Return [x, y] of the center of cell containing provided text 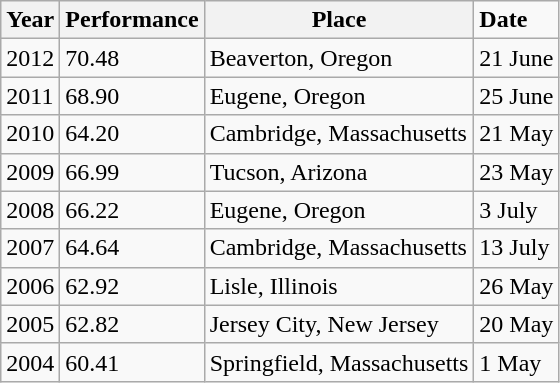
Tucson, Arizona [339, 172]
2012 [30, 58]
2005 [30, 324]
66.99 [132, 172]
2004 [30, 362]
26 May [516, 286]
64.20 [132, 134]
Date [516, 20]
66.22 [132, 210]
60.41 [132, 362]
Beaverton, Oregon [339, 58]
Performance [132, 20]
25 June [516, 96]
Place [339, 20]
68.90 [132, 96]
Jersey City, New Jersey [339, 324]
62.92 [132, 286]
Lisle, Illinois [339, 286]
23 May [516, 172]
13 July [516, 248]
1 May [516, 362]
62.82 [132, 324]
21 May [516, 134]
21 June [516, 58]
2008 [30, 210]
2011 [30, 96]
2010 [30, 134]
70.48 [132, 58]
Springfield, Massachusetts [339, 362]
Year [30, 20]
2007 [30, 248]
20 May [516, 324]
2009 [30, 172]
2006 [30, 286]
3 July [516, 210]
64.64 [132, 248]
